Output the [X, Y] coordinate of the center of the cell containing the given text.  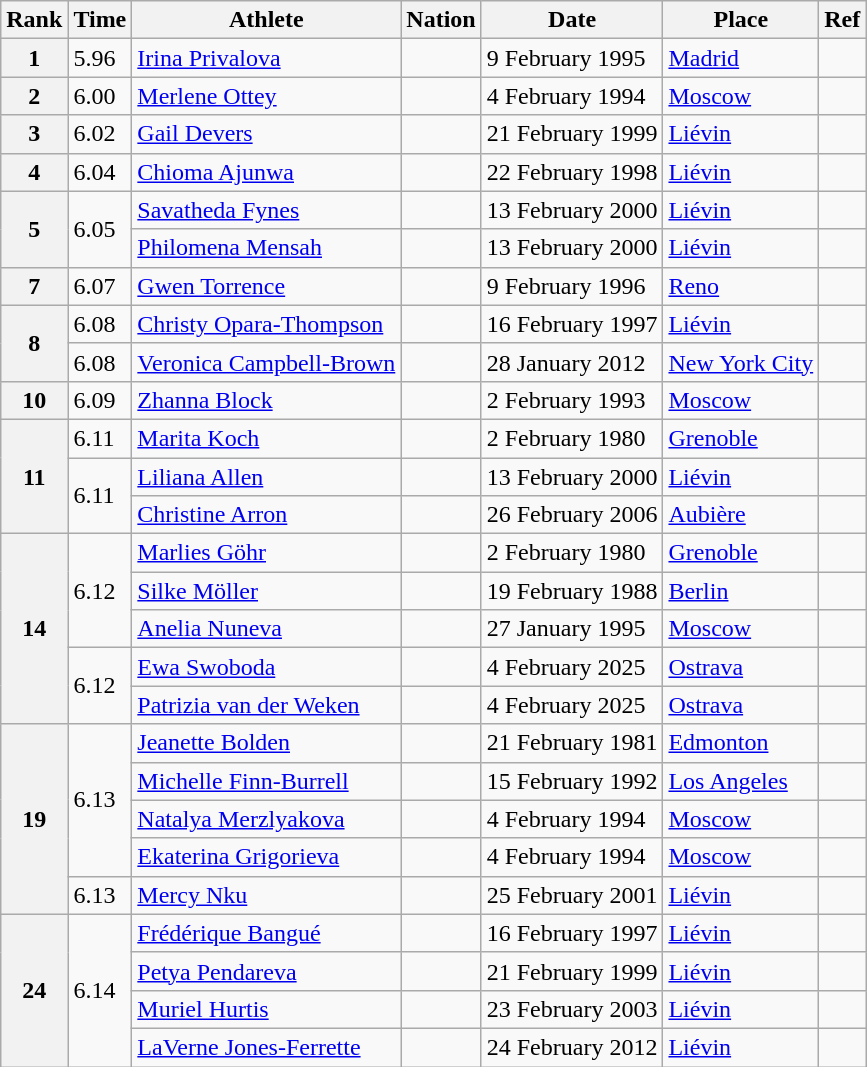
23 February 2003 [572, 1009]
2 February 1993 [572, 400]
Chioma Ajunwa [266, 172]
6.14 [100, 990]
Zhanna Block [266, 400]
Gwen Torrence [266, 286]
6.07 [100, 286]
Gail Devers [266, 134]
Date [572, 20]
Ewa Swoboda [266, 667]
Natalya Merzlyakova [266, 819]
21 February 1981 [572, 743]
Nation [441, 20]
5.96 [100, 58]
Savatheda Fynes [266, 210]
Muriel Hurtis [266, 1009]
9 February 1995 [572, 58]
Los Angeles [741, 781]
Madrid [741, 58]
24 February 2012 [572, 1047]
Ekaterina Grigorieva [266, 857]
Frédérique Bangué [266, 933]
5 [34, 229]
Silke Möller [266, 591]
9 February 1996 [572, 286]
Irina Privalova [266, 58]
1 [34, 58]
Marita Koch [266, 438]
25 February 2001 [572, 895]
Christine Arron [266, 515]
LaVerne Jones-Ferrette [266, 1047]
Michelle Finn-Burrell [266, 781]
Patrizia van der Weken [266, 705]
Petya Pendareva [266, 971]
Ref [842, 20]
11 [34, 476]
New York City [741, 362]
6.05 [100, 229]
7 [34, 286]
6.04 [100, 172]
Anelia Nuneva [266, 629]
26 February 2006 [572, 515]
Berlin [741, 591]
Rank [34, 20]
Athlete [266, 20]
2 [34, 96]
14 [34, 629]
28 January 2012 [572, 362]
Christy Opara-Thompson [266, 324]
Merlene Ottey [266, 96]
6.09 [100, 400]
Veronica Campbell-Brown [266, 362]
Philomena Mensah [266, 248]
8 [34, 343]
19 [34, 819]
Liliana Allen [266, 477]
Mercy Nku [266, 895]
Time [100, 20]
3 [34, 134]
6.00 [100, 96]
27 January 1995 [572, 629]
Reno [741, 286]
24 [34, 990]
Jeanette Bolden [266, 743]
Marlies Göhr [266, 553]
Edmonton [741, 743]
Place [741, 20]
22 February 1998 [572, 172]
15 February 1992 [572, 781]
Aubière [741, 515]
4 [34, 172]
6.02 [100, 134]
10 [34, 400]
19 February 1988 [572, 591]
